From the cell containing the given text, extract its center point as [x, y] coordinate. 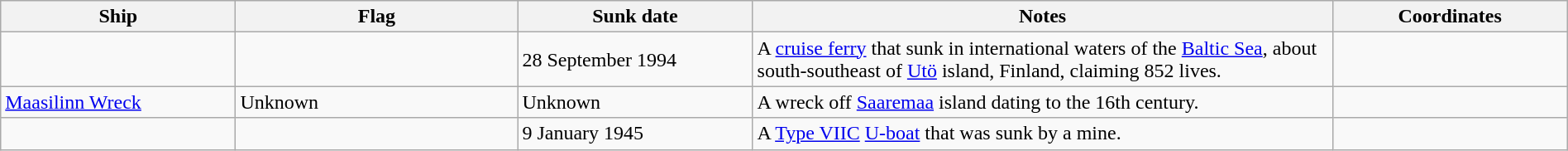
Sunk date [635, 17]
A wreck off Saaremaa island dating to the 16th century. [1042, 102]
Flag [377, 17]
A Type VIIC U-boat that was sunk by a mine. [1042, 134]
Coordinates [1450, 17]
Notes [1042, 17]
A cruise ferry that sunk in international waters of the Baltic Sea, about south-southeast of Utö island, Finland, claiming 852 lives. [1042, 60]
Maasilinn Wreck [118, 102]
Ship [118, 17]
9 January 1945 [635, 134]
28 September 1994 [635, 60]
